Extract the [x, y] coordinate from the center of the cell holding the provided text.  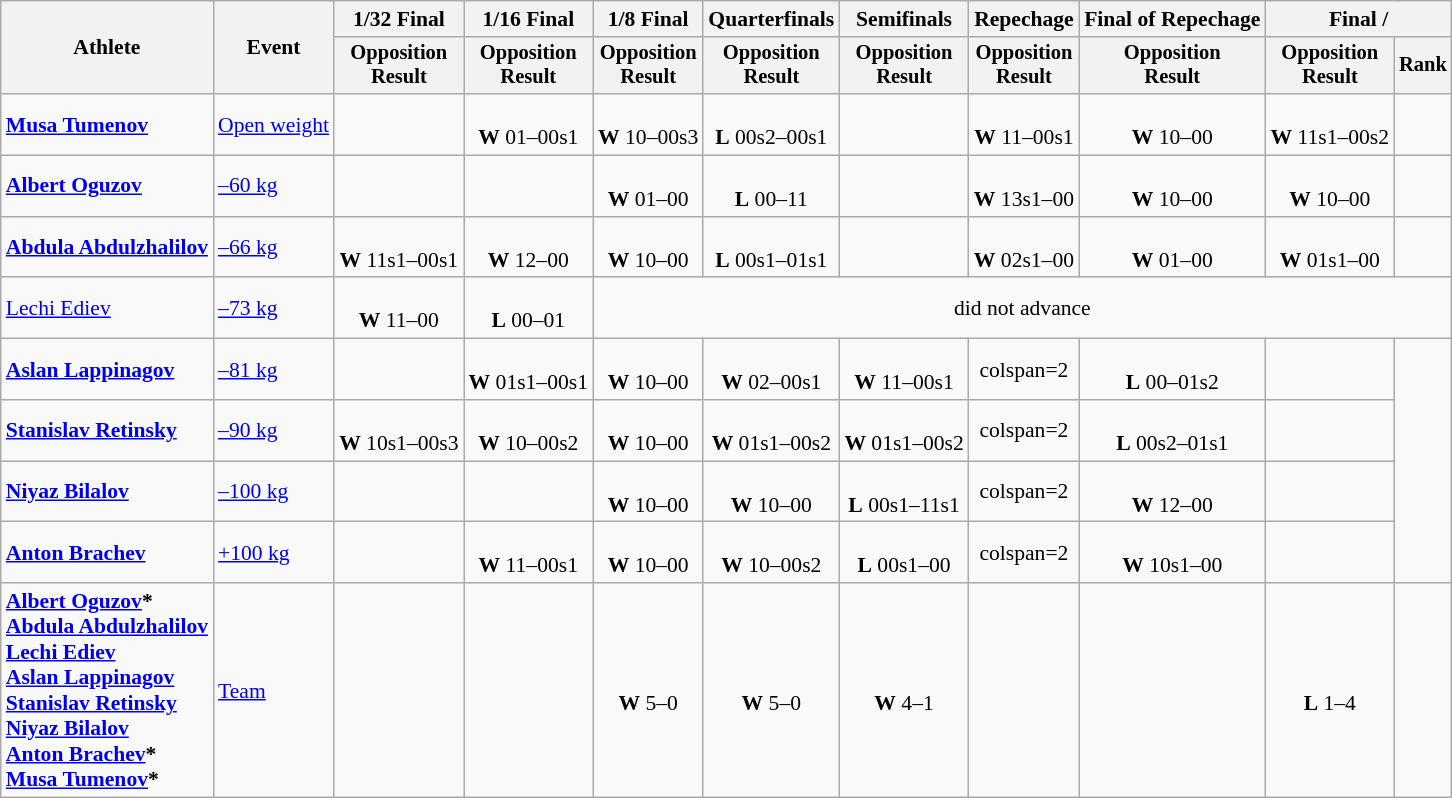
W 10s1–00 [1172, 552]
W 4–1 [904, 690]
Lechi Ediev [107, 308]
Event [274, 48]
Abdula Abdulzhalilov [107, 248]
Final of Repechage [1172, 19]
1/16 Final [528, 19]
did not advance [1022, 308]
1/32 Final [398, 19]
W 11–00 [398, 308]
W 10–00s3 [648, 124]
W 02–00s1 [771, 370]
–66 kg [274, 248]
L 00s2–00s1 [771, 124]
–81 kg [274, 370]
Athlete [107, 48]
1/8 Final [648, 19]
W 11s1–00s1 [398, 248]
W 13s1–00 [1024, 186]
+100 kg [274, 552]
–73 kg [274, 308]
Quarterfinals [771, 19]
L 1–4 [1330, 690]
L 00–11 [771, 186]
L 00s1–01s1 [771, 248]
Musa Tumenov [107, 124]
Albert Oguzov [107, 186]
Aslan Lappinagov [107, 370]
L 00s2–01s1 [1172, 430]
–60 kg [274, 186]
Repechage [1024, 19]
Albert Oguzov*Abdula AbdulzhalilovLechi EdievAslan LappinagovStanislav RetinskyNiyaz BilalovAnton Brachev*Musa Tumenov* [107, 690]
L 00–01s2 [1172, 370]
W 02s1–00 [1024, 248]
W 01s1–00 [1330, 248]
Open weight [274, 124]
Team [274, 690]
W 01–00s1 [528, 124]
Stanislav Retinsky [107, 430]
Rank [1423, 66]
Final / [1358, 19]
L 00–01 [528, 308]
Semifinals [904, 19]
L 00s1–11s1 [904, 492]
W 01s1–00s1 [528, 370]
L 00s1–00 [904, 552]
–100 kg [274, 492]
–90 kg [274, 430]
Niyaz Bilalov [107, 492]
W 11s1–00s2 [1330, 124]
Anton Brachev [107, 552]
W 10s1–00s3 [398, 430]
